Return (X, Y) of the center of cell containing provided text 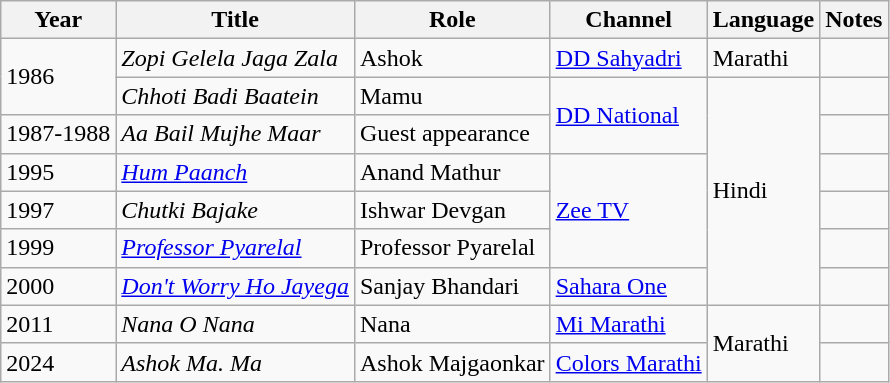
Language (763, 20)
Chhoti Badi Baatein (236, 96)
Notes (854, 20)
DD National (628, 115)
Colors Marathi (628, 362)
Title (236, 20)
2024 (58, 362)
1999 (58, 248)
Hindi (763, 191)
Ashok Ma. Ma (236, 362)
2011 (58, 324)
Sahara One (628, 286)
Role (452, 20)
1987-1988 (58, 134)
Nana O Nana (236, 324)
Ishwar Devgan (452, 210)
Ashok Majgaonkar (452, 362)
Channel (628, 20)
Don't Worry Ho Jayega (236, 286)
Sanjay Bhandari (452, 286)
Anand Mathur (452, 172)
1986 (58, 77)
Mamu (452, 96)
Hum Paanch (236, 172)
1995 (58, 172)
Ashok (452, 58)
Aa Bail Mujhe Maar (236, 134)
Nana (452, 324)
Guest appearance (452, 134)
Zopi Gelela Jaga Zala (236, 58)
Year (58, 20)
DD Sahyadri (628, 58)
Mi Marathi (628, 324)
1997 (58, 210)
Zee TV (628, 210)
Chutki Bajake (236, 210)
2000 (58, 286)
